Capture the cell that displays the provided text and extract its [x, y] central coordinate. 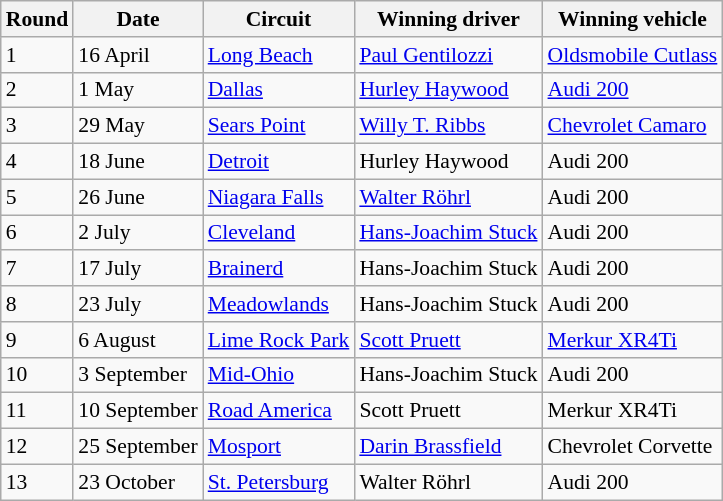
Detroit [279, 162]
Date [138, 19]
29 May [138, 126]
Mid-Ohio [279, 375]
10 [38, 375]
Circuit [279, 19]
Chevrolet Camaro [633, 126]
26 June [138, 197]
9 [38, 340]
Dallas [279, 90]
10 September [138, 411]
1 [38, 55]
Road America [279, 411]
Willy T. Ribbs [448, 126]
2 July [138, 233]
6 [38, 233]
Chevrolet Corvette [633, 447]
Darin Brassfield [448, 447]
Oldsmobile Cutlass [633, 55]
17 July [138, 269]
Sears Point [279, 126]
1 May [138, 90]
Brainerd [279, 269]
6 August [138, 340]
Long Beach [279, 55]
16 April [138, 55]
3 [38, 126]
7 [38, 269]
Winning vehicle [633, 19]
23 October [138, 482]
Meadowlands [279, 304]
Niagara Falls [279, 197]
5 [38, 197]
4 [38, 162]
Lime Rock Park [279, 340]
13 [38, 482]
8 [38, 304]
2 [38, 90]
3 September [138, 375]
Round [38, 19]
25 September [138, 447]
12 [38, 447]
Winning driver [448, 19]
Paul Gentilozzi [448, 55]
23 July [138, 304]
11 [38, 411]
18 June [138, 162]
Cleveland [279, 233]
St. Petersburg [279, 482]
Mosport [279, 447]
